From the cell containing the given text, extract its center point as (x, y) coordinate. 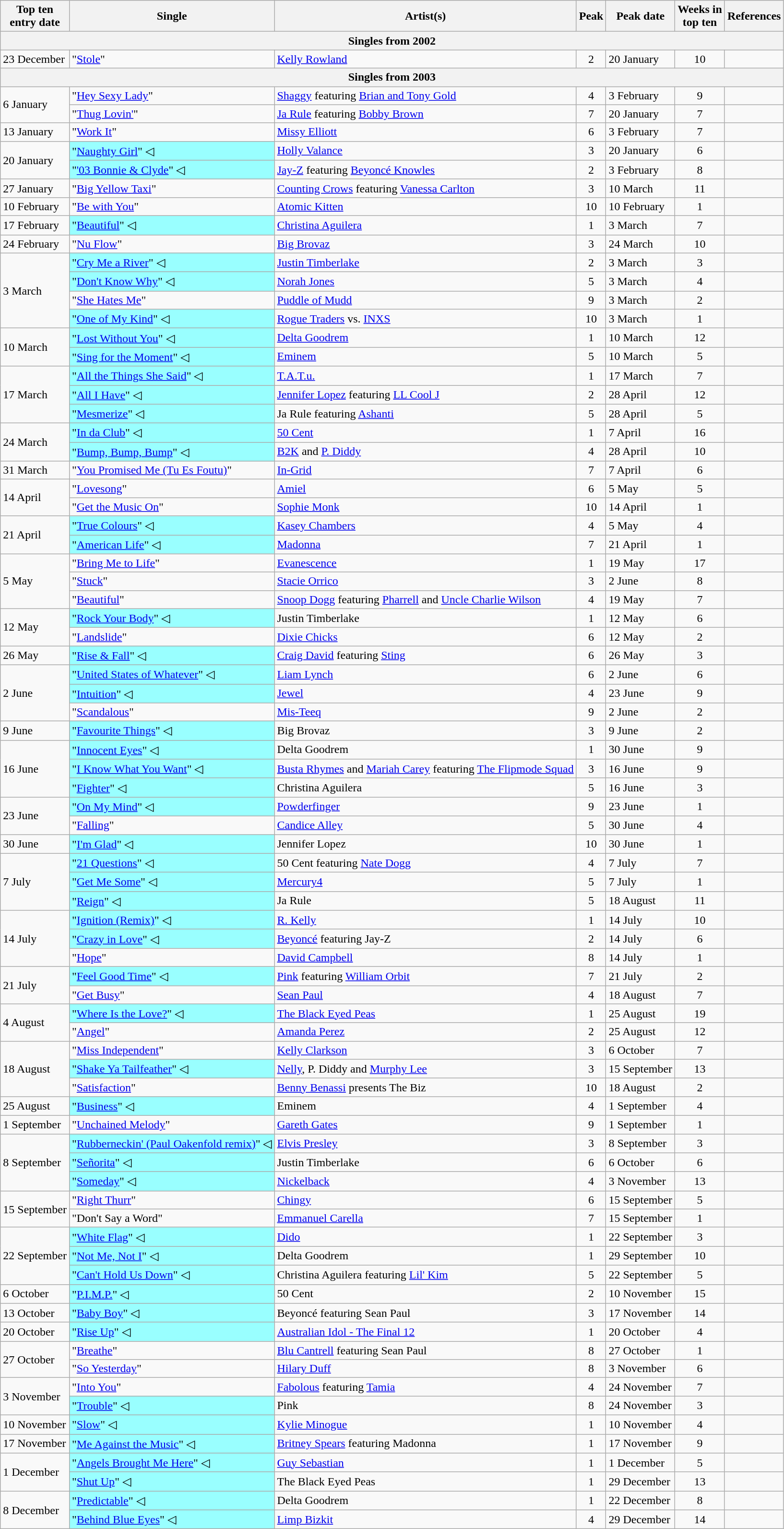
"Rise & Fall" ◁ (172, 656)
"Innocent Eyes" ◁ (172, 750)
"Nu Flow" (172, 244)
Liam Lynch (425, 674)
David Campbell (425, 957)
6 January (35, 105)
Mercury4 (425, 882)
Christina Aguilera featuring Lil' Kim (425, 1275)
Dido (425, 1237)
Holly Valance (425, 151)
19 (700, 1014)
"Stole" (172, 59)
Singles from 2003 (392, 77)
"Intuition" ◁ (172, 693)
Madonna (425, 544)
Chingy (425, 1200)
Candice Alley (425, 825)
"Rise Up" ◁ (172, 1332)
Pink (425, 1406)
13 January (35, 132)
"Into You" (172, 1387)
"Bring Me to Life" (172, 563)
"Don't Know Why" ◁ (172, 282)
"Beautiful" (172, 599)
Kelly Rowland (425, 59)
"Work It" (172, 132)
27 January (35, 188)
"On My Mind" ◁ (172, 807)
Kasey Chambers (425, 526)
"She Hates Me" (172, 300)
"21 Questions" ◁ (172, 863)
"Lovesong" (172, 489)
T.A.T.u. (425, 376)
24 February (35, 244)
Blu Cantrell featuring Sean Paul (425, 1350)
"Naughty Girl" ◁ (172, 151)
16 (700, 433)
Evanescence (425, 563)
"All the Things She Said" ◁ (172, 376)
Fabolous featuring Tamia (425, 1387)
Amanda Perez (425, 1032)
15 (700, 1294)
Elvis Presley (425, 1143)
Ja Rule featuring Ashanti (425, 414)
17 February (35, 225)
22 December (641, 1501)
"Beautiful" ◁ (172, 225)
"Be with You" (172, 206)
"Behind Blue Eyes" ◁ (172, 1519)
"Me Against the Music" ◁ (172, 1444)
"I'm Glad" ◁ (172, 844)
Beyoncé featuring Jay-Z (425, 939)
"Lost Without You" ◁ (172, 338)
"Predictable" ◁ (172, 1501)
Australian Idol - The Final 12 (425, 1332)
"Big Yellow Taxi" (172, 188)
"Get the Music On" (172, 507)
"Where Is the Love?" ◁ (172, 1014)
Guy Sebastian (425, 1463)
"Favourite Things" ◁ (172, 731)
Artist(s) (425, 16)
Emmanuel Carella (425, 1218)
"Landslide" (172, 637)
"Trouble" ◁ (172, 1406)
"Mesmerize" ◁ (172, 414)
29 September (641, 1256)
23 December (35, 59)
Amiel (425, 489)
"Thug Lovin'" (172, 114)
Hilary Duff (425, 1369)
"You Promised Me (Tu Es Foutu)" (172, 470)
Craig David featuring Sting (425, 656)
"Fighter" ◁ (172, 788)
"Sing for the Moment" ◁ (172, 357)
"Satisfaction" (172, 1087)
Puddle of Mudd (425, 300)
Nelly, P. Diddy and Murphy Lee (425, 1069)
Rogue Traders vs. INXS (425, 319)
"Miss Independent" (172, 1050)
Norah Jones (425, 282)
Nickelback (425, 1182)
Busta Rhymes and Mariah Carey featuring The Flipmode Squad (425, 769)
"American Life" ◁ (172, 544)
References (754, 16)
"Right Thurr" (172, 1200)
"Reign" ◁ (172, 901)
"Unchained Melody" (172, 1124)
"Stuck" (172, 581)
Beyoncé featuring Sean Paul (425, 1313)
Ja Rule (425, 901)
Single (172, 16)
"Señorita" ◁ (172, 1162)
"White Flag" ◁ (172, 1237)
Singles from 2002 (392, 41)
"Don't Say a Word" (172, 1218)
Sean Paul (425, 995)
4 August (35, 1023)
"Get Me Some" ◁ (172, 882)
Shaggy featuring Brian and Tony Gold (425, 96)
"Bump, Bump, Bump" ◁ (172, 452)
"Not Me, Not I" ◁ (172, 1256)
"P.I.M.P." ◁ (172, 1294)
"True Colours" ◁ (172, 526)
R. Kelly (425, 920)
"One of My Kind" ◁ (172, 319)
Mis-Teeq (425, 712)
Benny Benassi presents The Biz (425, 1087)
Peak (591, 16)
Top tenentry date (35, 16)
Jennifer Lopez (425, 844)
Snoop Dogg featuring Pharrell and Uncle Charlie Wilson (425, 599)
Limp Bizkit (425, 1519)
"All I Have" ◁ (172, 394)
17 (700, 563)
"I Know What You Want" ◁ (172, 769)
"Angel" (172, 1032)
Weeks intop ten (700, 16)
"Slow" ◁ (172, 1424)
13 October (35, 1313)
"Angels Brought Me Here" ◁ (172, 1463)
"Business" ◁ (172, 1106)
B2K and P. Diddy (425, 452)
"Feel Good Time" ◁ (172, 976)
Gareth Gates (425, 1124)
Peak date (641, 16)
Jay-Z featuring Beyoncé Knowles (425, 170)
Kylie Minogue (425, 1424)
"Shut Up" ◁ (172, 1481)
"Crazy in Love" ◁ (172, 939)
50 Cent featuring Nate Dogg (425, 863)
Pink featuring William Orbit (425, 976)
"Breathe" (172, 1350)
"Rubberneckin' (Paul Oakenfold remix)" ◁ (172, 1143)
"So Yesterday" (172, 1369)
"Can't Hold Us Down" ◁ (172, 1275)
"Shake Ya Tailfeather" ◁ (172, 1069)
Missy Elliott (425, 132)
"Rock Your Body" ◁ (172, 618)
Dixie Chicks (425, 637)
"Ignition (Remix)" ◁ (172, 920)
"Hey Sexy Lady" (172, 96)
Stacie Orrico (425, 581)
Ja Rule featuring Bobby Brown (425, 114)
"In da Club" ◁ (172, 433)
"Scandalous" (172, 712)
31 March (35, 470)
Atomic Kitten (425, 206)
Counting Crows featuring Vanessa Carlton (425, 188)
Jennifer Lopez featuring LL Cool J (425, 394)
"'03 Bonnie & Clyde" ◁ (172, 170)
"Baby Boy" ◁ (172, 1313)
8 December (35, 1510)
Kelly Clarkson (425, 1050)
Sophie Monk (425, 507)
"Falling" (172, 825)
"United States of Whatever" ◁ (172, 674)
"Get Busy" (172, 995)
In-Grid (425, 470)
Britney Spears featuring Madonna (425, 1444)
"Someday" ◁ (172, 1182)
"Hope" (172, 957)
"Cry Me a River" ◁ (172, 263)
Jewel (425, 693)
Powderfinger (425, 807)
